Identify which cell holds the provided text, then report its [x, y] central coordinate. 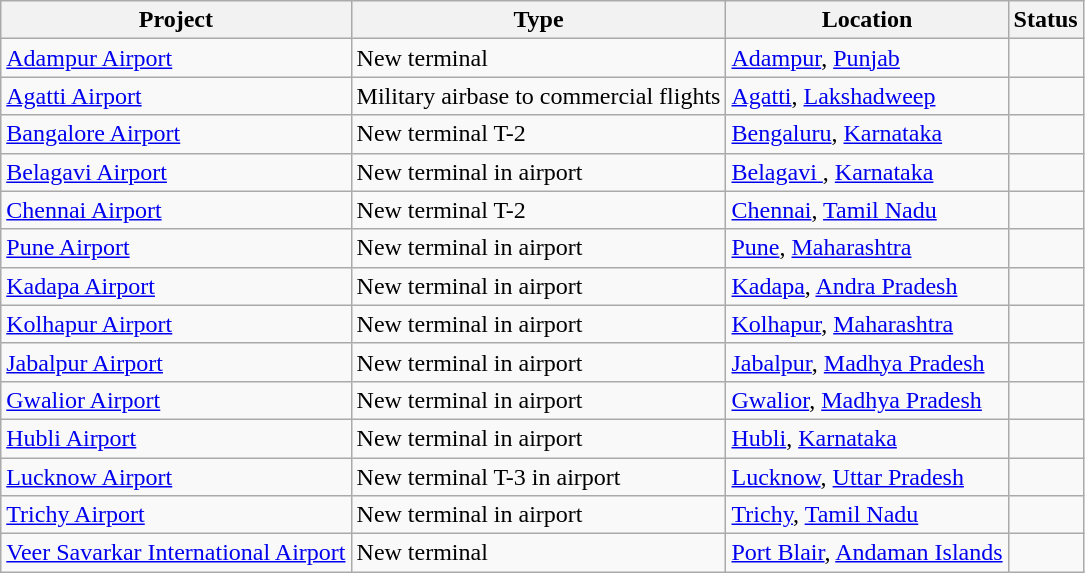
Trichy, Tamil Nadu [867, 515]
Belagavi Airport [176, 172]
Veer Savarkar International Airport [176, 553]
Trichy Airport [176, 515]
Bangalore Airport [176, 134]
Gwalior, Madhya Pradesh [867, 400]
Jabalpur, Madhya Pradesh [867, 362]
Chennai, Tamil Nadu [867, 210]
Port Blair, Andaman Islands [867, 553]
Pune Airport [176, 248]
Belagavi , Karnataka [867, 172]
Kolhapur Airport [176, 324]
Type [538, 20]
New terminal T-3 in airport [538, 477]
Jabalpur Airport [176, 362]
Bengaluru, Karnataka [867, 134]
Hubli, Karnataka [867, 438]
Agatti, Lakshadweep [867, 96]
Military airbase to commercial flights [538, 96]
Adampur Airport [176, 58]
Kadapa, Andra Pradesh [867, 286]
Lucknow, Uttar Pradesh [867, 477]
Chennai Airport [176, 210]
Pune, Maharashtra [867, 248]
Adampur, Punjab [867, 58]
Gwalior Airport [176, 400]
Location [867, 20]
Kadapa Airport [176, 286]
Lucknow Airport [176, 477]
Kolhapur, Maharashtra [867, 324]
Status [1046, 20]
Project [176, 20]
Agatti Airport [176, 96]
Hubli Airport [176, 438]
